Return (x, y) of the center of cell containing provided text 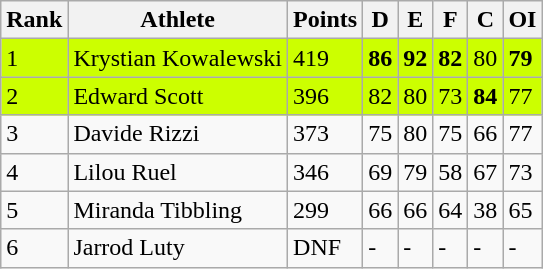
Jarrod Luty (178, 248)
E (416, 20)
396 (326, 96)
OI (522, 20)
DNF (326, 248)
Rank (34, 20)
1 (34, 58)
299 (326, 210)
69 (380, 172)
84 (486, 96)
F (450, 20)
92 (416, 58)
64 (450, 210)
6 (34, 248)
Edward Scott (178, 96)
D (380, 20)
Lilou Ruel (178, 172)
373 (326, 134)
4 (34, 172)
86 (380, 58)
67 (486, 172)
58 (450, 172)
38 (486, 210)
Davide Rizzi (178, 134)
2 (34, 96)
3 (34, 134)
Athlete (178, 20)
65 (522, 210)
C (486, 20)
Points (326, 20)
Miranda Tibbling (178, 210)
5 (34, 210)
Krystian Kowalewski (178, 58)
346 (326, 172)
419 (326, 58)
